Scan for the cell matching the given text and deliver its (x, y) coordinate at center. 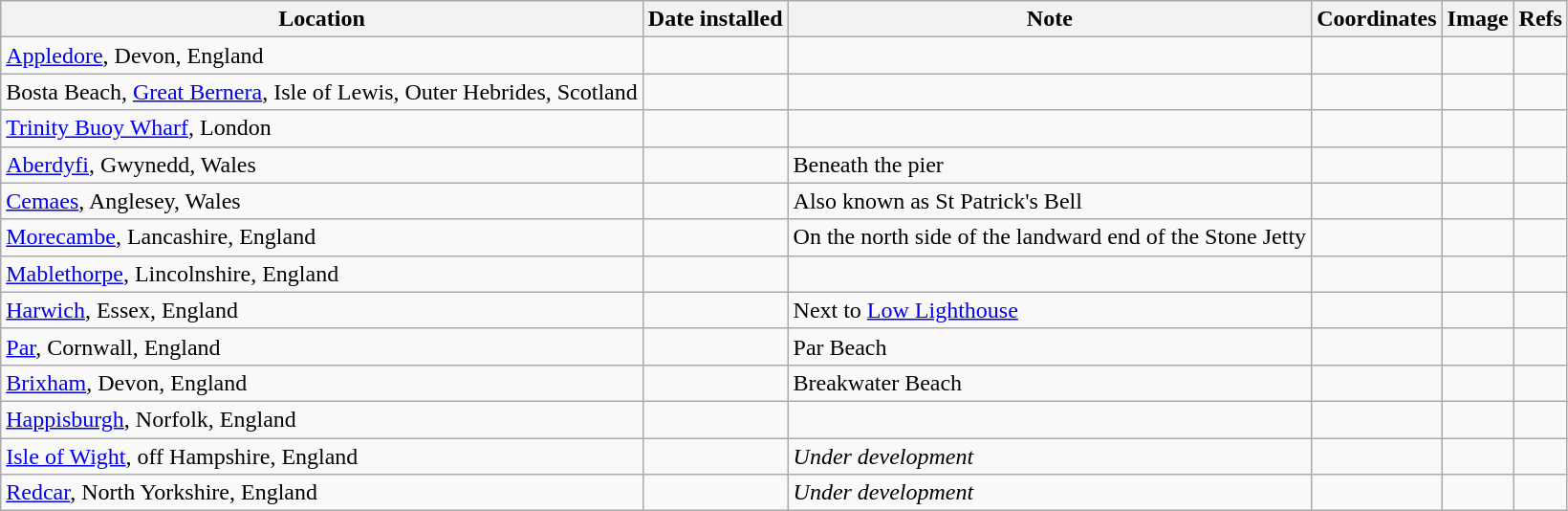
Appledore, Devon, England (322, 56)
Cemaes, Anglesey, Wales (322, 201)
Par Beach (1050, 346)
Coordinates (1377, 19)
Happisburgh, Norfolk, England (322, 419)
Brixham, Devon, England (322, 383)
Image (1478, 19)
Note (1050, 19)
Beneath the pier (1050, 165)
Morecambe, Lancashire, England (322, 237)
Trinity Buoy Wharf, London (322, 128)
Par, Cornwall, England (322, 346)
On the north side of the landward end of the Stone Jetty (1050, 237)
Refs (1540, 19)
Also known as St Patrick's Bell (1050, 201)
Date installed (715, 19)
Breakwater Beach (1050, 383)
Mablethorpe, Lincolnshire, England (322, 274)
Redcar, North Yorkshire, England (322, 493)
Next to Low Lighthouse (1050, 310)
Isle of Wight, off Hampshire, England (322, 456)
Bosta Beach, Great Bernera, Isle of Lewis, Outer Hebrides, Scotland (322, 92)
Aberdyfi, Gwynedd, Wales (322, 165)
Harwich, Essex, England (322, 310)
Location (322, 19)
